Return the [x, y] coordinate for the center point of the cell that contains the specified text.  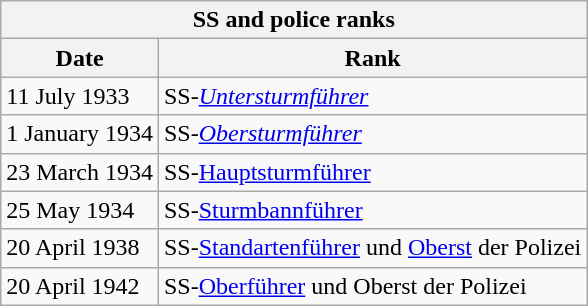
SS-Hauptsturmführer [372, 172]
SS-Standartenführer und Oberst der Polizei [372, 248]
Rank [372, 58]
SS-Untersturmführer [372, 96]
SS-Sturmbannführer [372, 210]
20 April 1942 [80, 286]
25 May 1934 [80, 210]
1 January 1934 [80, 134]
Date [80, 58]
11 July 1933 [80, 96]
SS-Obersturmführer [372, 134]
SS and police ranks [294, 20]
20 April 1938 [80, 248]
23 March 1934 [80, 172]
SS-Oberführer und Oberst der Polizei [372, 286]
